Scan for the cell matching the given text and deliver its [X, Y] coordinate at center. 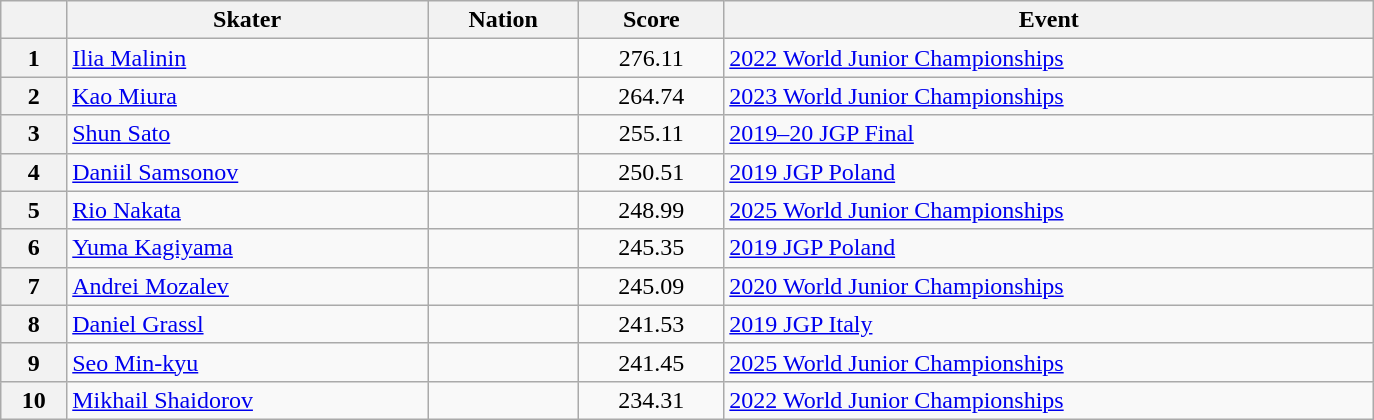
5 [34, 210]
248.99 [652, 210]
7 [34, 286]
Daniil Samsonov [248, 172]
255.11 [652, 134]
2023 World Junior Championships [1049, 96]
Nation [504, 20]
Andrei Mozalev [248, 286]
Seo Min-kyu [248, 362]
2020 World Junior Championships [1049, 286]
1 [34, 58]
9 [34, 362]
241.45 [652, 362]
2019 JGP Italy [1049, 324]
Kao Miura [248, 96]
Mikhail Shaidorov [248, 400]
Shun Sato [248, 134]
10 [34, 400]
Daniel Grassl [248, 324]
4 [34, 172]
241.53 [652, 324]
Event [1049, 20]
234.31 [652, 400]
264.74 [652, 96]
Ilia Malinin [248, 58]
6 [34, 248]
Rio Nakata [248, 210]
Score [652, 20]
Yuma Kagiyama [248, 248]
2 [34, 96]
276.11 [652, 58]
Skater [248, 20]
245.35 [652, 248]
2019–20 JGP Final [1049, 134]
250.51 [652, 172]
3 [34, 134]
8 [34, 324]
245.09 [652, 286]
